Capture the cell that displays the provided text and extract its (X, Y) central coordinate. 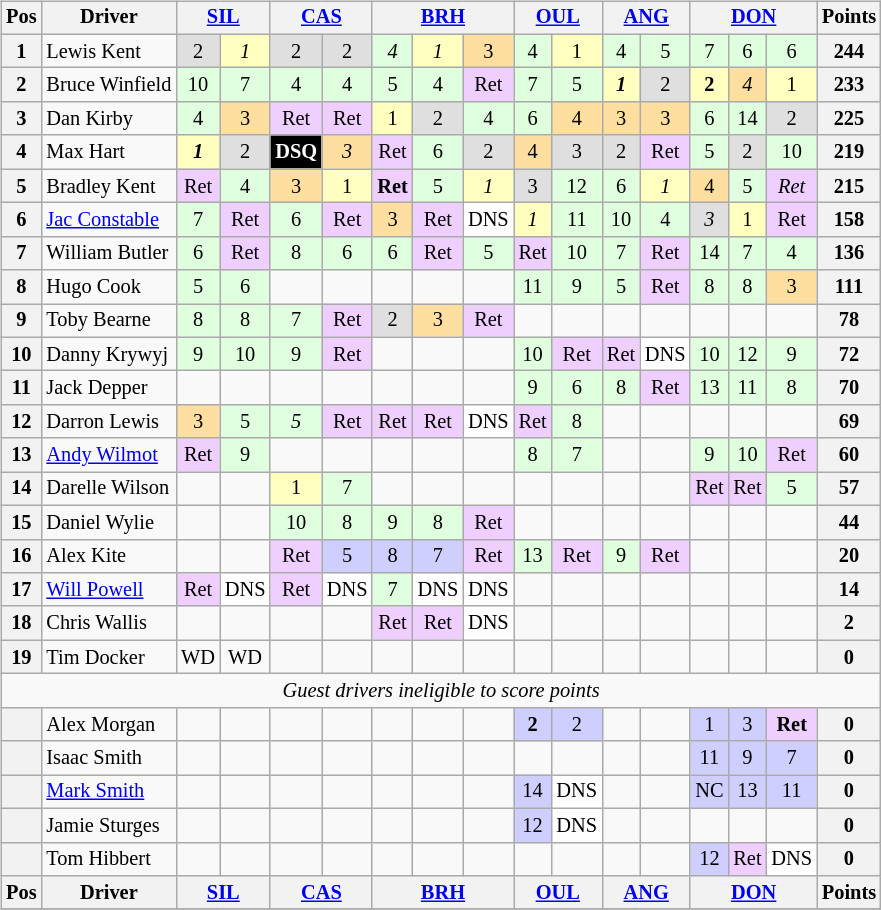
219 (849, 152)
Tim Docker (108, 657)
244 (849, 51)
Chris Wallis (108, 623)
20 (849, 556)
44 (849, 522)
136 (849, 253)
Guest drivers ineligible to score points (441, 691)
Alex Kite (108, 556)
16 (21, 556)
Mark Smith (108, 792)
NC (709, 792)
DSQ (296, 152)
69 (849, 422)
111 (849, 287)
Isaac Smith (108, 758)
Toby Bearne (108, 321)
Alex Morgan (108, 724)
Darron Lewis (108, 422)
19 (21, 657)
Bruce Winfield (108, 85)
Jac Constable (108, 220)
Darelle Wilson (108, 489)
Daniel Wylie (108, 522)
70 (849, 388)
78 (849, 321)
Lewis Kent (108, 51)
17 (21, 590)
Will Powell (108, 590)
225 (849, 119)
57 (849, 489)
Dan Kirby (108, 119)
Max Hart (108, 152)
215 (849, 186)
Jack Depper (108, 388)
Hugo Cook (108, 287)
Andy Wilmot (108, 455)
18 (21, 623)
William Butler (108, 253)
158 (849, 220)
Jamie Sturges (108, 825)
233 (849, 85)
15 (21, 522)
60 (849, 455)
Bradley Kent (108, 186)
72 (849, 354)
Danny Krywyj (108, 354)
Tom Hibbert (108, 859)
